Search for the cell housing the specified text and yield its (x, y) center coordinate. 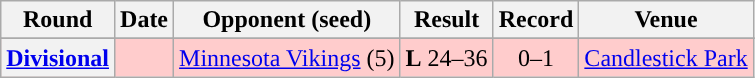
L 24–36 (446, 58)
Date (144, 20)
Venue (666, 20)
Record (536, 20)
Candlestick Park (666, 58)
Divisional (58, 58)
0–1 (536, 58)
Result (446, 20)
Minnesota Vikings (5) (287, 58)
Opponent (seed) (287, 20)
Round (58, 20)
